Identify which cell holds the provided text, then report its (X, Y) central coordinate. 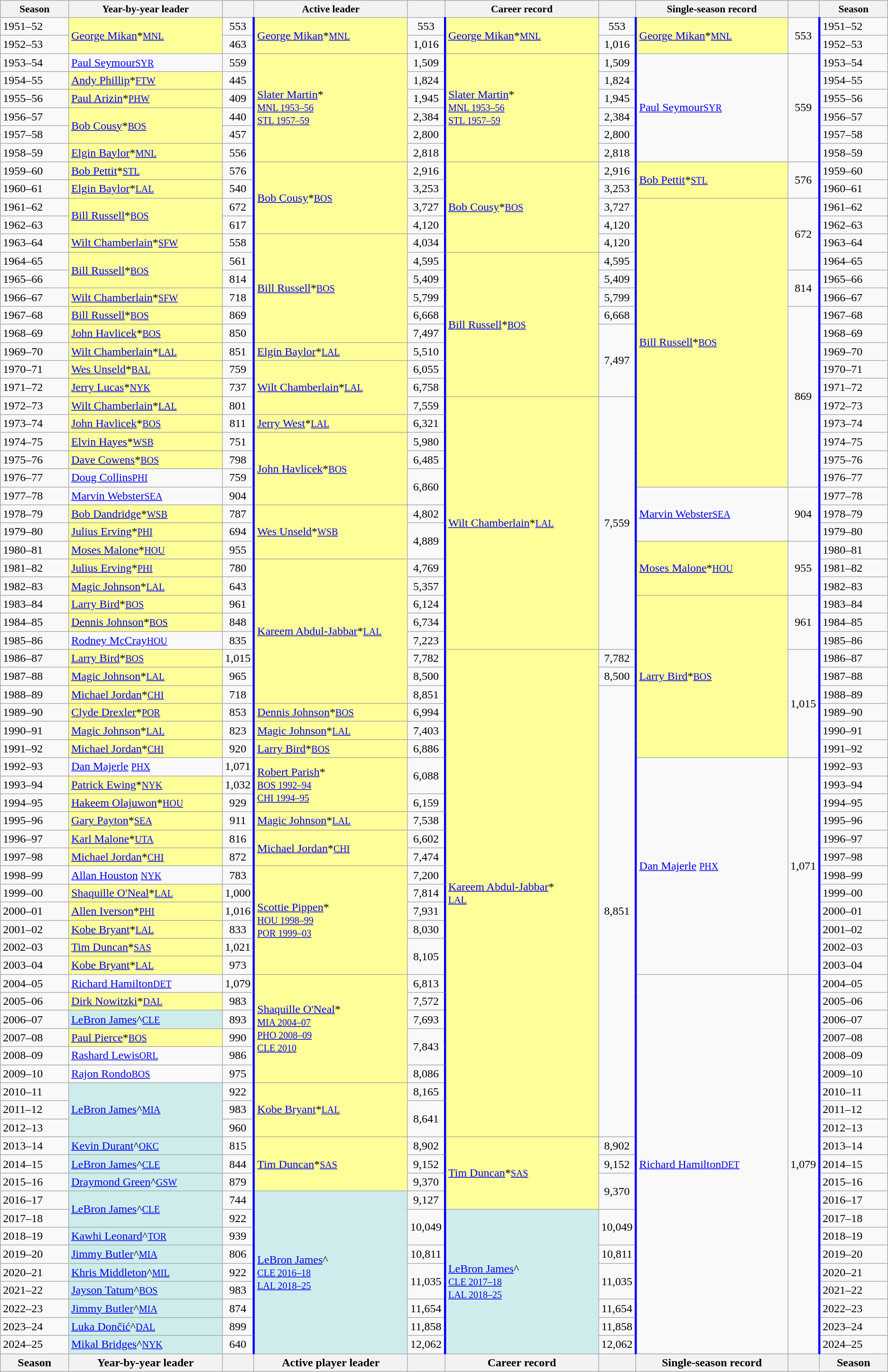
Rajon RondoBOS (146, 1074)
737 (238, 388)
Elgin Baylor*MNL (146, 153)
973 (238, 965)
Dave Cowens*BOS (146, 460)
7,572 (426, 1001)
Paul Arizin*PHW (146, 99)
LeBron James^CLE 2017–18LAL 2018–25 (522, 1281)
816 (238, 839)
1,000 (238, 893)
5,980 (426, 442)
7,814 (426, 893)
7,200 (426, 875)
7,693 (426, 1020)
Active player leader (331, 1363)
929 (238, 803)
960 (238, 1128)
1,032 (238, 785)
835 (238, 640)
801 (238, 406)
6,813 (426, 983)
893 (238, 1020)
7,403 (426, 731)
Shaquille O'Neal*LAL (146, 893)
540 (238, 189)
6,860 (426, 487)
6,485 (426, 460)
Active leader (331, 9)
Karl Malone*UTA (146, 839)
8,641 (426, 1119)
798 (238, 460)
6,886 (426, 749)
Gary Payton*SEA (146, 821)
6,124 (426, 604)
Allen Iverson*PHI (146, 911)
874 (238, 1308)
457 (238, 135)
7,843 (426, 1047)
6,734 (426, 622)
920 (238, 749)
Allan Houston NYK (146, 875)
872 (238, 857)
Rodney McCrayHOU (146, 640)
844 (238, 1164)
Draymond Green^GSW (146, 1182)
899 (238, 1326)
848 (238, 622)
Jayson Tatum^BOS (146, 1290)
939 (238, 1236)
Paul Pierce*BOS (146, 1038)
8,030 (426, 929)
6,602 (426, 839)
558 (238, 243)
986 (238, 1056)
463 (238, 44)
744 (238, 1200)
811 (238, 424)
Wes Unseld*BAL (146, 370)
7,223 (426, 640)
Khris Middleton^MIL (146, 1272)
617 (238, 225)
Bob Dandridge*WSB (146, 514)
556 (238, 153)
LeBron James^CLE 2016–18LAL 2018–25 (331, 1272)
694 (238, 532)
7,538 (426, 821)
6,055 (426, 370)
8,086 (426, 1074)
815 (238, 1146)
6,321 (426, 424)
Kawhi Leonard^TOR (146, 1236)
806 (238, 1254)
833 (238, 929)
6,758 (426, 388)
Robert Parish*BOS 1992–94CHI 1994–95 (331, 785)
7,931 (426, 911)
409 (238, 99)
Rashard LewisORL (146, 1056)
561 (238, 261)
850 (238, 333)
9,127 (426, 1200)
787 (238, 514)
Hakeem Olajuwon*HOU (146, 803)
4,889 (426, 541)
6,159 (426, 803)
Andy Phillip*FTW (146, 81)
851 (238, 352)
8,105 (426, 956)
879 (238, 1182)
783 (238, 875)
5,357 (426, 586)
Elvin Hayes*WSB (146, 442)
990 (238, 1038)
780 (238, 568)
6,994 (426, 713)
440 (238, 117)
7,474 (426, 857)
445 (238, 81)
Shaquille O'Neal*MIA 2004–07PHO 2008–09CLE 2010 (331, 1029)
4,769 (426, 568)
965 (238, 677)
Dirk Nowitzki*DAL (146, 1001)
6,088 (426, 776)
4,034 (426, 243)
LeBron James^MIA (146, 1110)
Jerry West*LAL (331, 424)
Doug CollinsPHI (146, 478)
Kevin Durant^OKC (146, 1146)
Scottie Pippen*HOU 1998–99POR 1999–03 (331, 920)
823 (238, 731)
Patrick Ewing*NYK (146, 785)
5,510 (426, 352)
643 (238, 586)
911 (238, 821)
Jerry Lucas*NYK (146, 388)
Clyde Drexler*POR (146, 713)
640 (238, 1344)
853 (238, 713)
Wes Unseld*WSB (331, 532)
751 (238, 442)
8,165 (426, 1092)
Luka Dončić^DAL (146, 1326)
1,021 (238, 947)
4,802 (426, 514)
Mikal Bridges^NYK (146, 1344)
975 (238, 1074)
